Identify which cell holds the provided text, then report its (X, Y) central coordinate. 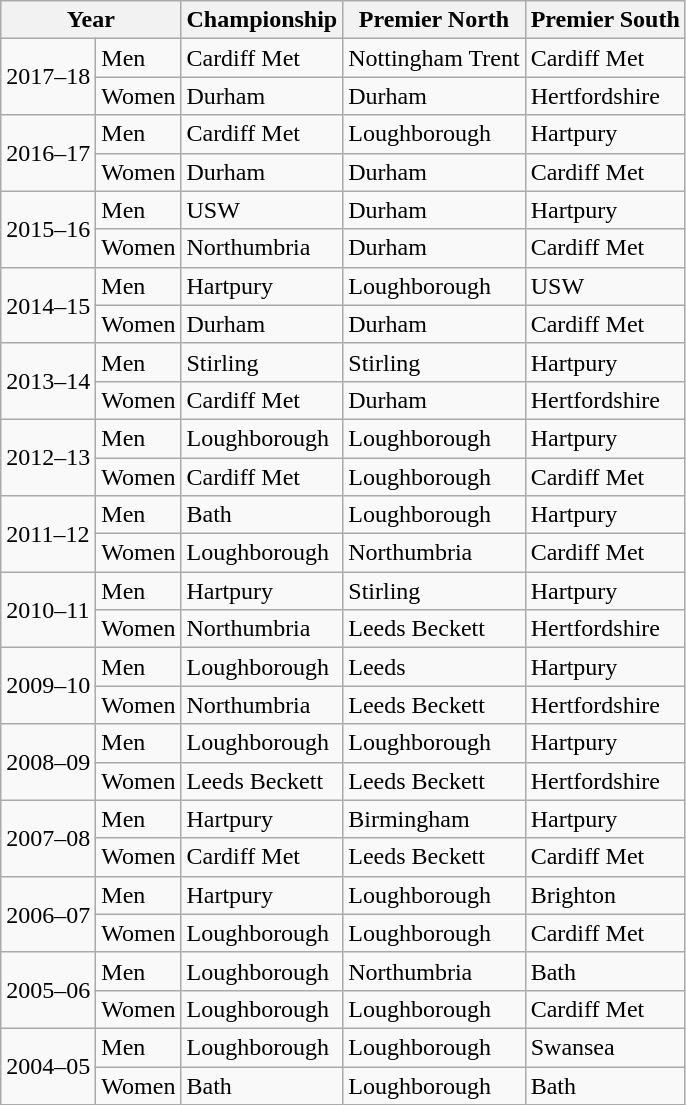
2004–05 (48, 1066)
2012–13 (48, 457)
2011–12 (48, 534)
Nottingham Trent (434, 58)
2016–17 (48, 153)
Leeds (434, 667)
2015–16 (48, 229)
Championship (262, 20)
Premier South (605, 20)
2007–08 (48, 838)
Year (91, 20)
Birmingham (434, 819)
2005–06 (48, 990)
2010–11 (48, 610)
2017–18 (48, 77)
Premier North (434, 20)
Brighton (605, 895)
Swansea (605, 1047)
2014–15 (48, 305)
2013–14 (48, 381)
2009–10 (48, 686)
2006–07 (48, 914)
2008–09 (48, 762)
